Pinpoint the cell where the given text exists, returning its [X, Y] midpoint coordinate. 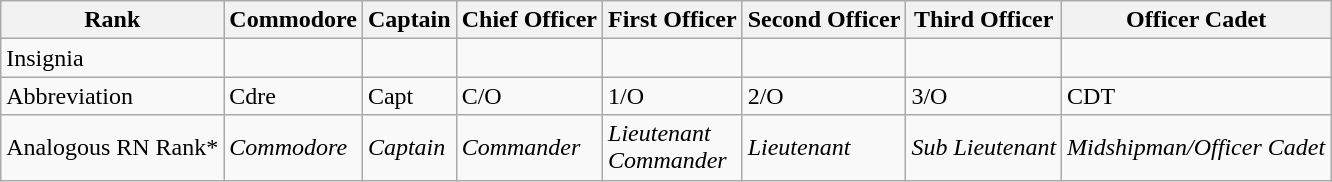
Chief Officer [529, 20]
Sub Lieutenant [984, 148]
Second Officer [824, 20]
3/O [984, 96]
1/O [673, 96]
Lieutenant [824, 148]
CDT [1196, 96]
Rank [112, 20]
Abbreviation [112, 96]
LieutenantCommander [673, 148]
Insignia [112, 58]
Midshipman/Officer Cadet [1196, 148]
Commander [529, 148]
Capt [409, 96]
Cdre [294, 96]
Officer Cadet [1196, 20]
First Officer [673, 20]
Analogous RN Rank* [112, 148]
C/O [529, 96]
2/O [824, 96]
Third Officer [984, 20]
